Pinpoint the cell where the given text exists, returning its [x, y] midpoint coordinate. 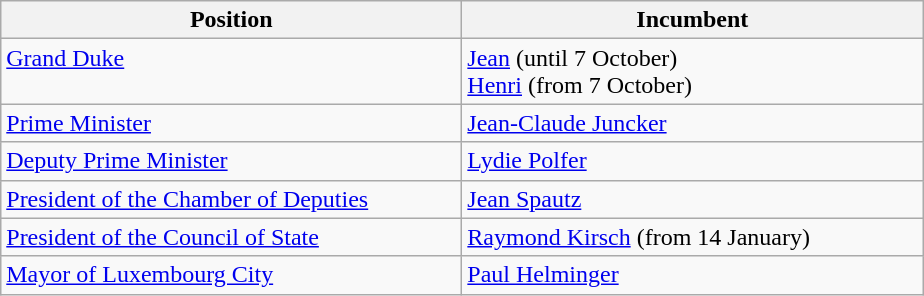
Jean Spautz [692, 199]
Grand Duke [232, 72]
Lydie Polfer [692, 161]
Prime Minister [232, 123]
Jean (until 7 October) Henri (from 7 October) [692, 72]
Raymond Kirsch (from 14 January) [692, 237]
Paul Helminger [692, 275]
Position [232, 20]
President of the Council of State [232, 237]
Mayor of Luxembourg City [232, 275]
Jean-Claude Juncker [692, 123]
Incumbent [692, 20]
Deputy Prime Minister [232, 161]
President of the Chamber of Deputies [232, 199]
